Identify which cell holds the provided text, then report its (X, Y) central coordinate. 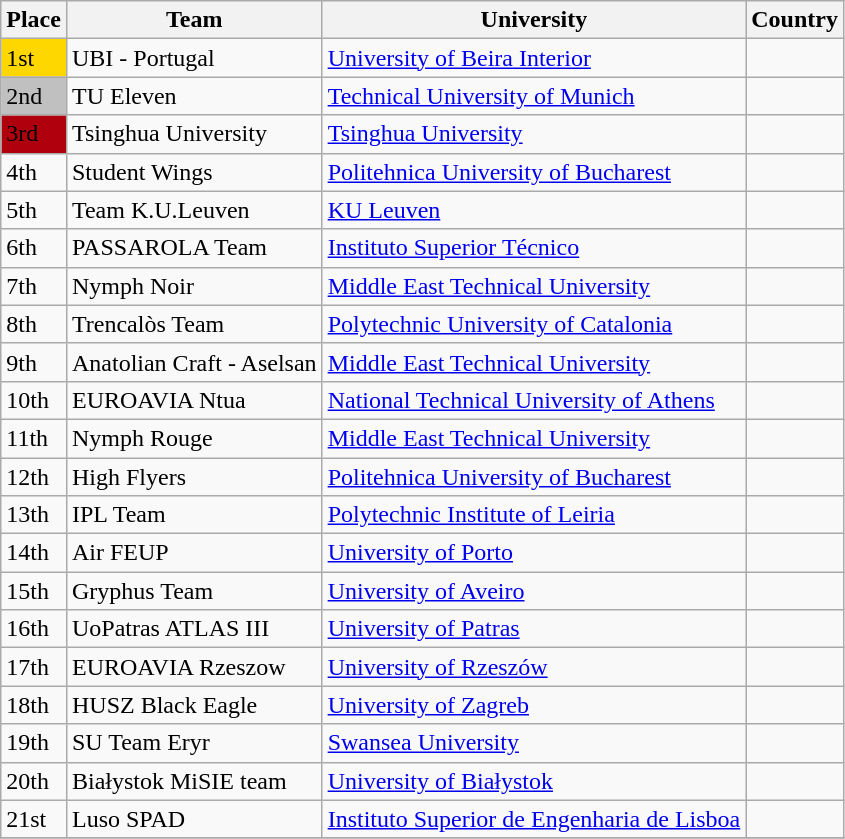
Student Wings (194, 172)
17th (34, 667)
12th (34, 477)
4th (34, 172)
University of Beira Interior (534, 58)
Luso SPAD (194, 819)
University of Białystok (534, 781)
KU Leuven (534, 210)
Air FEUP (194, 553)
University of Rzeszów (534, 667)
Polytechnic Institute of Leiria (534, 515)
9th (34, 362)
High Flyers (194, 477)
19th (34, 743)
Gryphus Team (194, 591)
15th (34, 591)
HUSZ Black Eagle (194, 705)
13th (34, 515)
UoPatras ATLAS III (194, 629)
3rd (34, 134)
Polytechnic University of Catalonia (534, 324)
IPL Team (194, 515)
Nymph Noir (194, 286)
University (534, 20)
18th (34, 705)
16th (34, 629)
11th (34, 438)
University of Zagreb (534, 705)
10th (34, 400)
20th (34, 781)
Instituto Superior de Engenharia de Lisboa (534, 819)
Instituto Superior Técnico (534, 248)
Technical University of Munich (534, 96)
SU Team Eryr (194, 743)
Team (194, 20)
TU Eleven (194, 96)
Country (795, 20)
EUROAVIA Rzeszow (194, 667)
PASSAROLA Team (194, 248)
University of Porto (534, 553)
14th (34, 553)
1st (34, 58)
Anatolian Craft - Aselsan (194, 362)
Place (34, 20)
Nymph Rouge (194, 438)
UBI - Portugal (194, 58)
Swansea University (534, 743)
21st (34, 819)
Białystok MiSIE team (194, 781)
National Technical University of Athens (534, 400)
Trencalòs Team (194, 324)
7th (34, 286)
8th (34, 324)
University of Patras (534, 629)
5th (34, 210)
EUROAVIA Ntua (194, 400)
6th (34, 248)
2nd (34, 96)
Team K.U.Leuven (194, 210)
University of Aveiro (534, 591)
